Search for the cell housing the specified text and yield its (x, y) center coordinate. 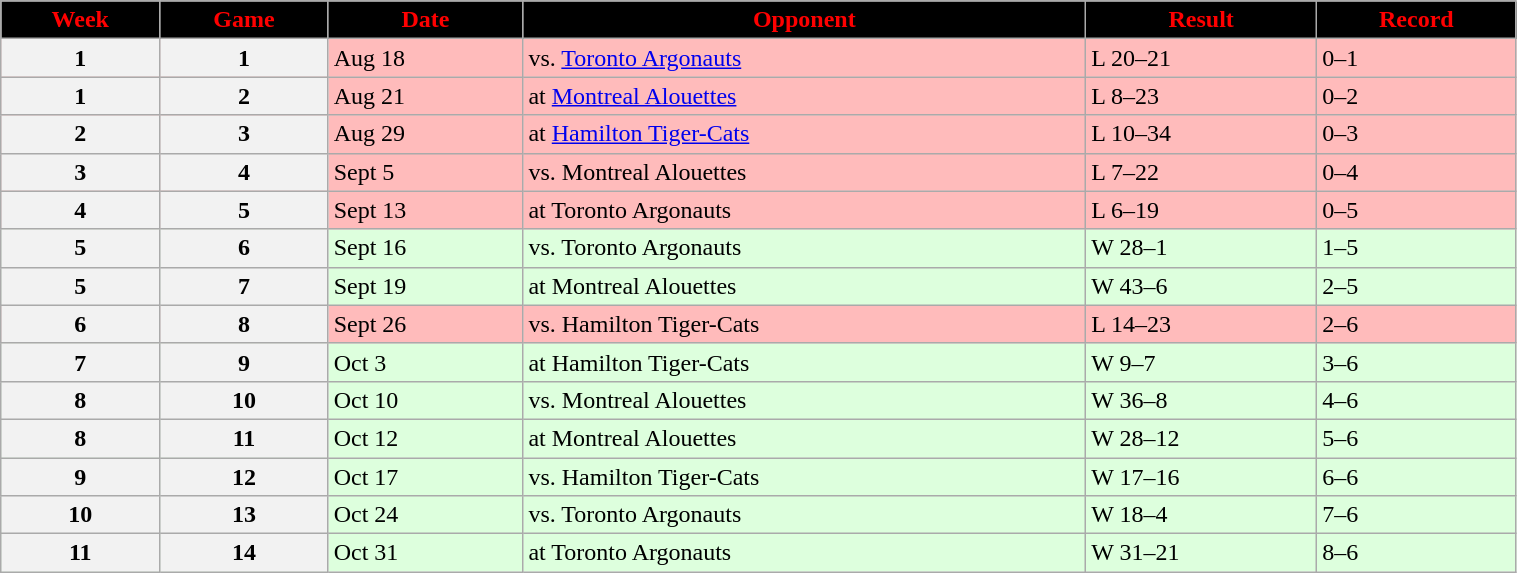
W 18–4 (1202, 515)
Sept 5 (426, 172)
Oct 3 (426, 362)
W 28–12 (1202, 438)
Game (244, 20)
Week (80, 20)
1–5 (1416, 248)
L 6–19 (1202, 210)
4–6 (1416, 400)
W 28–1 (1202, 248)
Oct 31 (426, 553)
2–5 (1416, 286)
Sept 13 (426, 210)
W 36–8 (1202, 400)
12 (244, 477)
Aug 18 (426, 58)
W 31–21 (1202, 553)
Sept 19 (426, 286)
2–6 (1416, 324)
W 17–16 (1202, 477)
0–4 (1416, 172)
3–6 (1416, 362)
14 (244, 553)
5–6 (1416, 438)
Oct 12 (426, 438)
Date (426, 20)
Oct 10 (426, 400)
L 20–21 (1202, 58)
Oct 17 (426, 477)
Sept 16 (426, 248)
13 (244, 515)
7–6 (1416, 515)
8–6 (1416, 553)
6–6 (1416, 477)
Sept 26 (426, 324)
L 7–22 (1202, 172)
0–5 (1416, 210)
Result (1202, 20)
L 8–23 (1202, 96)
Oct 24 (426, 515)
Opponent (804, 20)
Aug 29 (426, 134)
0–2 (1416, 96)
W 43–6 (1202, 286)
Aug 21 (426, 96)
W 9–7 (1202, 362)
L 14–23 (1202, 324)
Record (1416, 20)
0–3 (1416, 134)
L 10–34 (1202, 134)
0–1 (1416, 58)
